Determine the (x, y) coordinate at the center of the cell enclosing the given text.  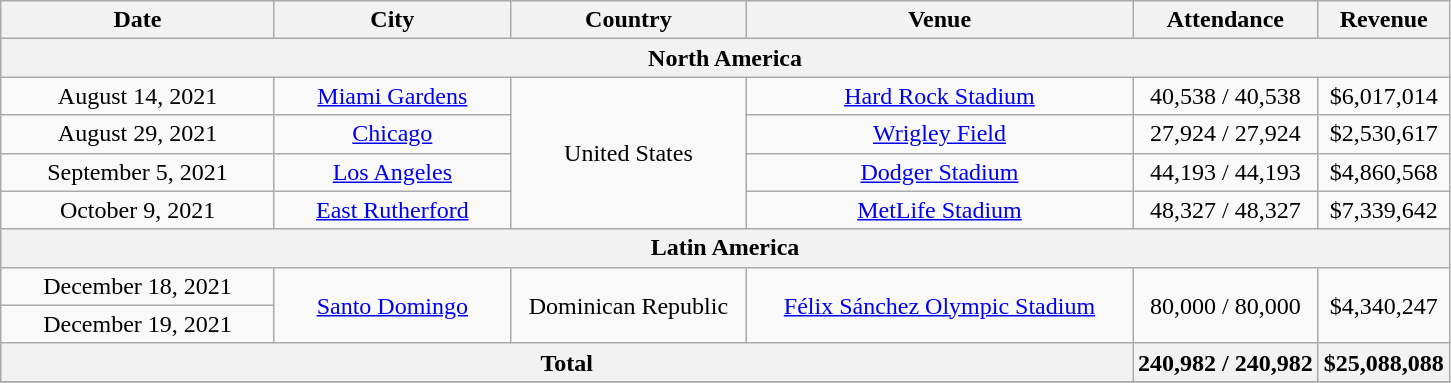
80,000 / 80,000 (1225, 305)
December 18, 2021 (138, 286)
$2,530,617 (1384, 134)
$25,088,088 (1384, 362)
Revenue (1384, 20)
Date (138, 20)
Miami Gardens (392, 96)
Latin America (726, 248)
40,538 / 40,538 (1225, 96)
Dodger Stadium (939, 172)
North America (726, 58)
27,924 / 27,924 (1225, 134)
August 29, 2021 (138, 134)
240,982 / 240,982 (1225, 362)
Dominican Republic (628, 305)
City (392, 20)
August 14, 2021 (138, 96)
Hard Rock Stadium (939, 96)
December 19, 2021 (138, 324)
MetLife Stadium (939, 210)
Total (567, 362)
Los Angeles (392, 172)
Wrigley Field (939, 134)
United States (628, 153)
Félix Sánchez Olympic Stadium (939, 305)
Venue (939, 20)
October 9, 2021 (138, 210)
48,327 / 48,327 (1225, 210)
East Rutherford (392, 210)
Attendance (1225, 20)
Santo Domingo (392, 305)
$7,339,642 (1384, 210)
Chicago (392, 134)
44,193 / 44,193 (1225, 172)
$4,860,568 (1384, 172)
September 5, 2021 (138, 172)
$6,017,014 (1384, 96)
$4,340,247 (1384, 305)
Country (628, 20)
